Determine the (x, y) coordinate at the center of the cell enclosing the given text.  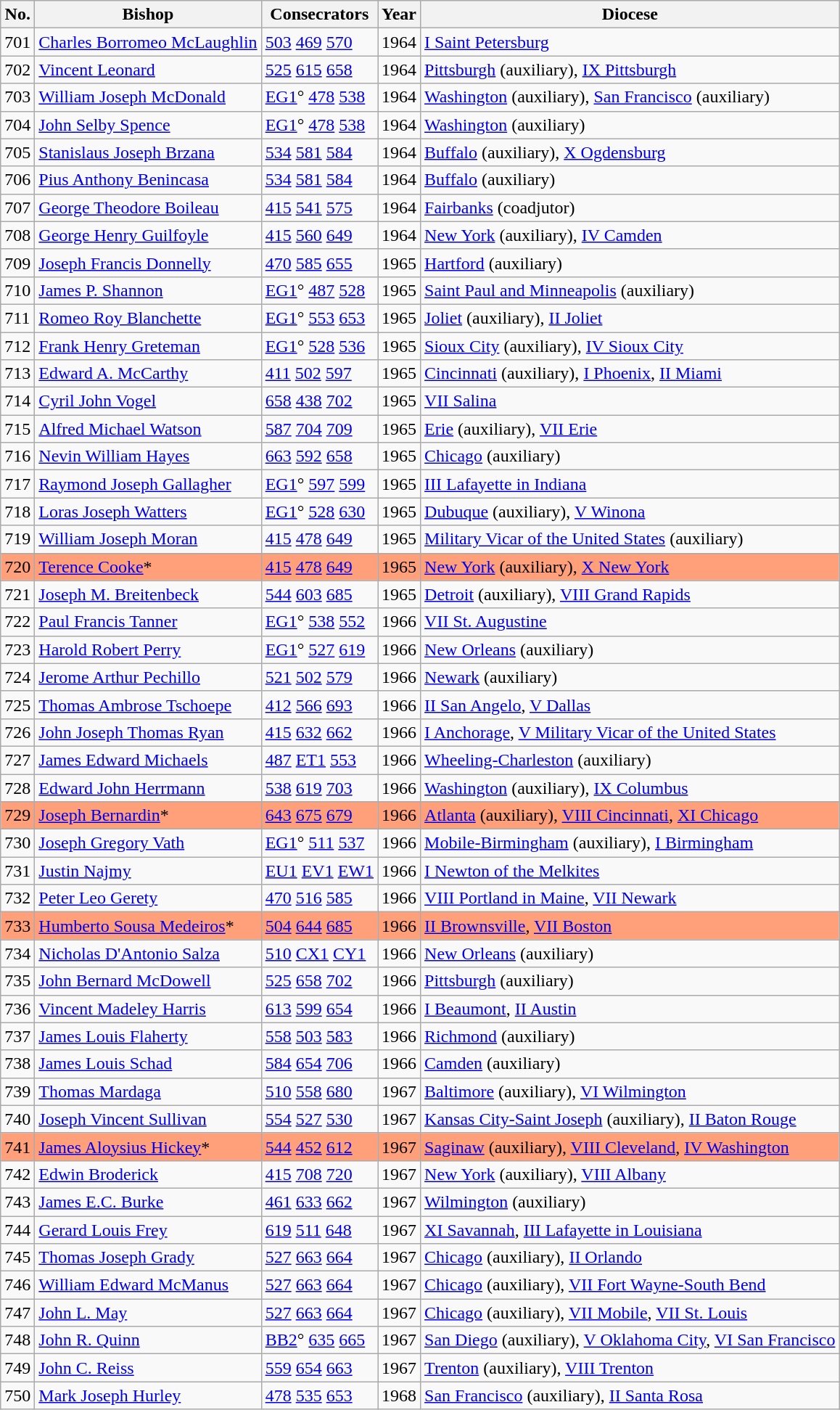
710 (17, 290)
San Francisco (auxiliary), II Santa Rosa (630, 1395)
701 (17, 42)
Thomas Ambrose Tschoepe (148, 705)
Military Vicar of the United States (auxiliary) (630, 539)
722 (17, 622)
EU1 EV1 EW1 (319, 871)
Nevin William Hayes (148, 456)
Baltimore (auxiliary), VI Wilmington (630, 1091)
XI Savannah, III Lafayette in Louisiana (630, 1230)
Saint Paul and Minneapolis (auxiliary) (630, 290)
Mark Joseph Hurley (148, 1395)
Mobile-Birmingham (auxiliary), I Birmingham (630, 843)
II San Angelo, V Dallas (630, 705)
736 (17, 1009)
Charles Borromeo McLaughlin (148, 42)
Newark (auxiliary) (630, 677)
715 (17, 429)
Pittsburgh (auxiliary), IX Pittsburgh (630, 70)
EG1° 487 528 (319, 290)
470 516 585 (319, 898)
BB2° 635 665 (319, 1340)
Justin Najmy (148, 871)
Edward A. McCarthy (148, 374)
713 (17, 374)
504 644 685 (319, 926)
Peter Leo Gerety (148, 898)
III Lafayette in Indiana (630, 484)
Buffalo (auxiliary), X Ogdensburg (630, 152)
709 (17, 263)
Consecrators (319, 15)
478 535 653 (319, 1395)
415 708 720 (319, 1174)
749 (17, 1368)
Vincent Madeley Harris (148, 1009)
538 619 703 (319, 787)
Romeo Roy Blanchette (148, 318)
Pittsburgh (auxiliary) (630, 981)
Detroit (auxiliary), VIII Grand Rapids (630, 594)
733 (17, 926)
Camden (auxiliary) (630, 1064)
741 (17, 1147)
John R. Quinn (148, 1340)
James Edward Michaels (148, 760)
Washington (auxiliary) (630, 125)
1968 (399, 1395)
Pius Anthony Benincasa (148, 180)
James E.C. Burke (148, 1202)
William Edward McManus (148, 1285)
708 (17, 235)
613 599 654 (319, 1009)
John Bernard McDowell (148, 981)
I Newton of the Melkites (630, 871)
Terence Cooke* (148, 567)
739 (17, 1091)
Loras Joseph Watters (148, 512)
521 502 579 (319, 677)
Saginaw (auxiliary), VIII Cleveland, IV Washington (630, 1147)
747 (17, 1313)
Joseph M. Breitenbeck (148, 594)
Chicago (auxiliary), II Orlando (630, 1258)
James P. Shannon (148, 290)
706 (17, 180)
EG1° 511 537 (319, 843)
EG1° 527 619 (319, 649)
412 566 693 (319, 705)
544 452 612 (319, 1147)
730 (17, 843)
559 654 663 (319, 1368)
525 658 702 (319, 981)
Thomas Joseph Grady (148, 1258)
New York (auxiliary), VIII Albany (630, 1174)
Buffalo (auxiliary) (630, 180)
732 (17, 898)
411 502 597 (319, 374)
George Henry Guilfoyle (148, 235)
461 633 662 (319, 1202)
745 (17, 1258)
Alfred Michael Watson (148, 429)
725 (17, 705)
510 558 680 (319, 1091)
Gerard Louis Frey (148, 1230)
723 (17, 649)
II Brownsville, VII Boston (630, 926)
Joliet (auxiliary), II Joliet (630, 318)
744 (17, 1230)
Year (399, 15)
719 (17, 539)
Dubuque (auxiliary), V Winona (630, 512)
Bishop (148, 15)
727 (17, 760)
658 438 702 (319, 401)
William Joseph McDonald (148, 97)
Paul Francis Tanner (148, 622)
726 (17, 732)
Raymond Joseph Gallagher (148, 484)
470 585 655 (319, 263)
VII Salina (630, 401)
643 675 679 (319, 816)
584 654 706 (319, 1064)
717 (17, 484)
415 632 662 (319, 732)
John L. May (148, 1313)
712 (17, 346)
Richmond (auxiliary) (630, 1036)
503 469 570 (319, 42)
Edward John Herrmann (148, 787)
558 503 583 (319, 1036)
Humberto Sousa Medeiros* (148, 926)
714 (17, 401)
746 (17, 1285)
721 (17, 594)
728 (17, 787)
Hartford (auxiliary) (630, 263)
748 (17, 1340)
750 (17, 1395)
738 (17, 1064)
740 (17, 1119)
711 (17, 318)
Chicago (auxiliary) (630, 456)
Harold Robert Perry (148, 649)
415 560 649 (319, 235)
702 (17, 70)
Sioux City (auxiliary), IV Sioux City (630, 346)
I Anchorage, V Military Vicar of the United States (630, 732)
James Aloysius Hickey* (148, 1147)
Erie (auxiliary), VII Erie (630, 429)
Edwin Broderick (148, 1174)
EG1° 553 653 (319, 318)
VII St. Augustine (630, 622)
No. (17, 15)
EG1° 528 536 (319, 346)
705 (17, 152)
525 615 658 (319, 70)
619 511 648 (319, 1230)
New York (auxiliary), X New York (630, 567)
Cincinnati (auxiliary), I Phoenix, II Miami (630, 374)
John C. Reiss (148, 1368)
554 527 530 (319, 1119)
Diocese (630, 15)
Nicholas D'Antonio Salza (148, 954)
663 592 658 (319, 456)
Stanislaus Joseph Brzana (148, 152)
EG1° 597 599 (319, 484)
Vincent Leonard (148, 70)
510 CX1 CY1 (319, 954)
703 (17, 97)
735 (17, 981)
587 704 709 (319, 429)
George Theodore Boileau (148, 208)
415 541 575 (319, 208)
720 (17, 567)
742 (17, 1174)
William Joseph Moran (148, 539)
718 (17, 512)
Frank Henry Greteman (148, 346)
EG1° 538 552 (319, 622)
Joseph Vincent Sullivan (148, 1119)
724 (17, 677)
I Saint Petersburg (630, 42)
Jerome Arthur Pechillo (148, 677)
707 (17, 208)
Kansas City-Saint Joseph (auxiliary), II Baton Rouge (630, 1119)
Joseph Gregory Vath (148, 843)
Joseph Bernardin* (148, 816)
Chicago (auxiliary), VII Mobile, VII St. Louis (630, 1313)
James Louis Flaherty (148, 1036)
Washington (auxiliary), San Francisco (auxiliary) (630, 97)
Chicago (auxiliary), VII Fort Wayne-South Bend (630, 1285)
544 603 685 (319, 594)
James Louis Schad (148, 1064)
716 (17, 456)
Cyril John Vogel (148, 401)
EG1° 528 630 (319, 512)
Wilmington (auxiliary) (630, 1202)
VIII Portland in Maine, VII Newark (630, 898)
Atlanta (auxiliary), VIII Cincinnati, XI Chicago (630, 816)
I Beaumont, II Austin (630, 1009)
704 (17, 125)
729 (17, 816)
Joseph Francis Donnelly (148, 263)
Thomas Mardaga (148, 1091)
731 (17, 871)
John Joseph Thomas Ryan (148, 732)
New York (auxiliary), IV Camden (630, 235)
Washington (auxiliary), IX Columbus (630, 787)
743 (17, 1202)
San Diego (auxiliary), V Oklahoma City, VI San Francisco (630, 1340)
Trenton (auxiliary), VIII Trenton (630, 1368)
Wheeling-Charleston (auxiliary) (630, 760)
Fairbanks (coadjutor) (630, 208)
737 (17, 1036)
487 ET1 553 (319, 760)
734 (17, 954)
John Selby Spence (148, 125)
